Capture the cell that displays the provided text and extract its (X, Y) central coordinate. 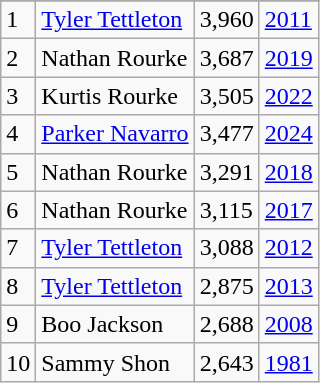
Sammy Shon (115, 362)
2 (18, 58)
2022 (288, 96)
2017 (288, 210)
Kurtis Rourke (115, 96)
3 (18, 96)
2013 (288, 286)
8 (18, 286)
3,505 (226, 96)
2018 (288, 172)
2011 (288, 20)
3,088 (226, 248)
6 (18, 210)
4 (18, 134)
3,291 (226, 172)
1 (18, 20)
1981 (288, 362)
2012 (288, 248)
2008 (288, 324)
9 (18, 324)
2024 (288, 134)
10 (18, 362)
3,687 (226, 58)
2,643 (226, 362)
3,115 (226, 210)
Parker Navarro (115, 134)
Boo Jackson (115, 324)
2,875 (226, 286)
5 (18, 172)
3,477 (226, 134)
7 (18, 248)
2,688 (226, 324)
2019 (288, 58)
3,960 (226, 20)
